Detect which cell encompasses the target text, then output its [x, y] center coordinate. 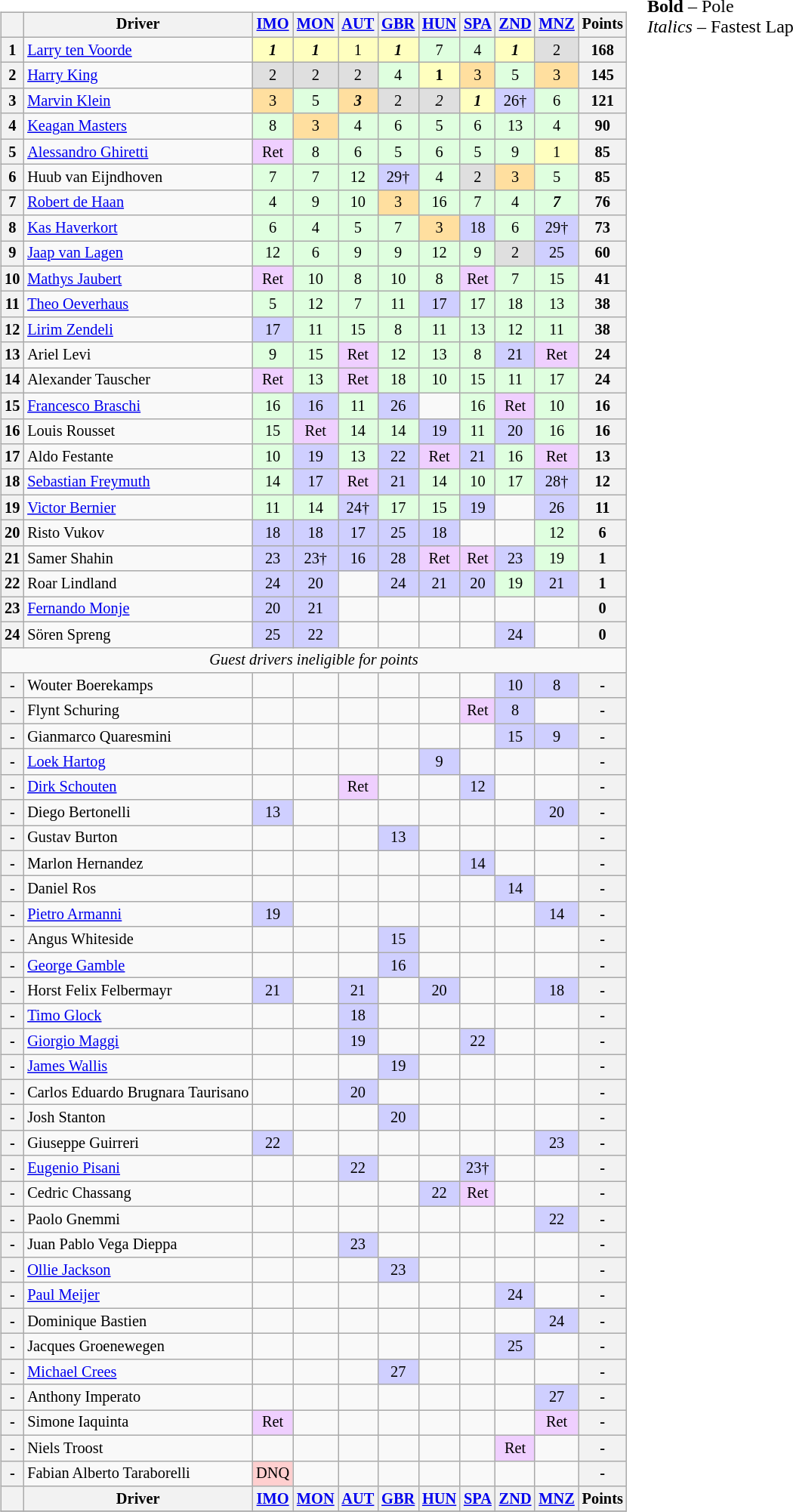
Aldo Festante [137, 457]
Gianmarco Quaresmini [137, 736]
DNQ [273, 1473]
Timo Glock [137, 1016]
Juan Pablo Vega Dieppa [137, 1245]
Fabian Alberto Taraborelli [137, 1473]
Guest drivers ineligible for points [313, 660]
Dominique Bastien [137, 1321]
Eugenio Pisani [137, 1168]
Huub van Eijndhoven [137, 177]
145 [603, 76]
George Gamble [137, 965]
Cedric Chassang [137, 1194]
Roar Lindland [137, 584]
90 [603, 126]
Larry ten Voorde [137, 50]
Samer Shahin [137, 558]
Kas Haverkort [137, 228]
Jacques Groenewegen [137, 1347]
Victor Bernier [137, 508]
Gustav Burton [137, 838]
Horst Felix Felbermayr [137, 991]
Harry King [137, 76]
28† [556, 482]
Diego Bertonelli [137, 813]
76 [603, 202]
24† [358, 508]
Sebastian Freymuth [137, 482]
Carlos Eduardo Brugnara Taurisano [137, 1092]
Francesco Braschi [137, 406]
Anthony Imperato [137, 1397]
Marlon Hernandez [137, 863]
60 [603, 254]
73 [603, 228]
Niels Troost [137, 1448]
Pietro Armanni [137, 915]
Angus Whiteside [137, 940]
Louis Rousset [137, 431]
28 [398, 558]
Flynt Schuring [137, 711]
168 [603, 50]
Michael Crees [137, 1372]
Simone Iaquinta [137, 1423]
Fernando Monje [137, 609]
Theo Oeverhaus [137, 304]
Mathys Jaubert [137, 279]
Paul Meijer [137, 1295]
Alexander Tauscher [137, 381]
Paolo Gnemmi [137, 1219]
Ollie Jackson [137, 1270]
Daniel Ros [137, 889]
121 [603, 101]
Marvin Klein [137, 101]
26† [515, 101]
Alessandro Ghiretti [137, 152]
Wouter Boerekamps [137, 686]
Keagan Masters [137, 126]
41 [603, 279]
Robert de Haan [137, 202]
Ariel Levi [137, 355]
Risto Vukov [137, 533]
Josh Stanton [137, 1118]
Sören Spreng [137, 634]
Giorgio Maggi [137, 1041]
Dirk Schouten [137, 787]
Lirim Zendeli [137, 330]
Giuseppe Guirreri [137, 1143]
Loek Hartog [137, 762]
James Wallis [137, 1067]
Jaap van Lagen [137, 254]
